Output the (X, Y) coordinate of the center of the cell containing the given text.  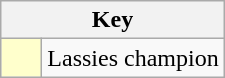
Lassies champion (133, 58)
Key (112, 20)
